Locate the cell with the specified text and output its (X, Y) center coordinate. 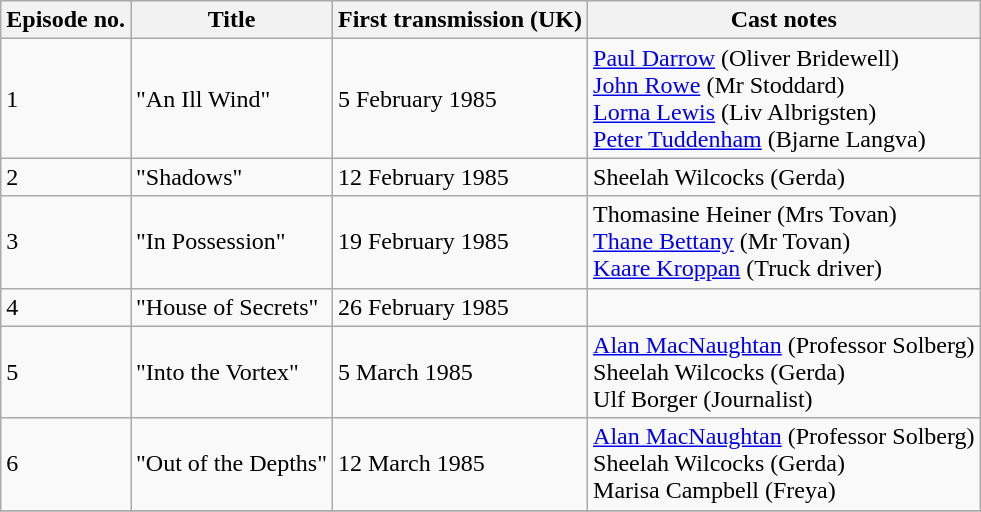
2 (66, 177)
5 February 1985 (460, 98)
"Shadows" (232, 177)
Cast notes (784, 20)
5 (66, 372)
6 (66, 464)
"Out of the Depths" (232, 464)
Title (232, 20)
26 February 1985 (460, 307)
12 February 1985 (460, 177)
"An Ill Wind" (232, 98)
Alan MacNaughtan (Professor Solberg) Sheelah Wilcocks (Gerda) Ulf Borger (Journalist) (784, 372)
1 (66, 98)
First transmission (UK) (460, 20)
5 March 1985 (460, 372)
"In Possession" (232, 242)
"House of Secrets" (232, 307)
4 (66, 307)
"Into the Vortex" (232, 372)
Paul Darrow (Oliver Bridewell) John Rowe (Mr Stoddard) Lorna Lewis (Liv Albrigsten) Peter Tuddenham (Bjarne Langva) (784, 98)
Alan MacNaughtan (Professor Solberg) Sheelah Wilcocks (Gerda) Marisa Campbell (Freya) (784, 464)
19 February 1985 (460, 242)
Thomasine Heiner (Mrs Tovan) Thane Bettany (Mr Tovan) Kaare Kroppan (Truck driver) (784, 242)
3 (66, 242)
Sheelah Wilcocks (Gerda) (784, 177)
12 March 1985 (460, 464)
Episode no. (66, 20)
